Pinpoint the cell where the given text exists, returning its [x, y] midpoint coordinate. 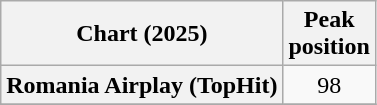
98 [329, 85]
Romania Airplay (TopHit) [142, 85]
Chart (2025) [142, 34]
Peakposition [329, 34]
